Provide the (x, y) coordinate of the cell's center where the given text is located.  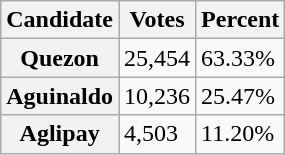
4,503 (158, 134)
Aglipay (60, 134)
25,454 (158, 58)
25.47% (240, 96)
Candidate (60, 20)
10,236 (158, 96)
11.20% (240, 134)
Quezon (60, 58)
63.33% (240, 58)
Votes (158, 20)
Aguinaldo (60, 96)
Percent (240, 20)
